Provide the [X, Y] coordinate of the cell's center where the given text is located.  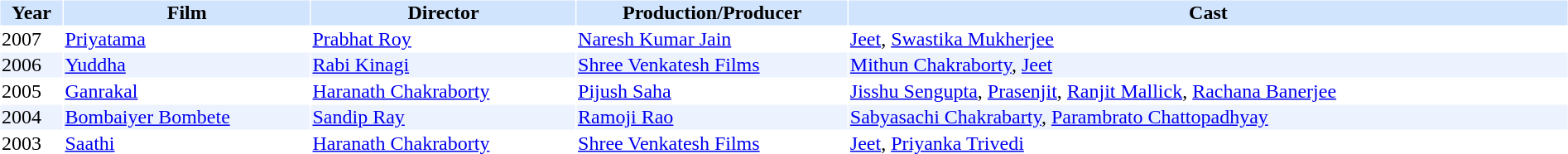
Ramoji Rao [712, 117]
Priyatama [187, 39]
Director [444, 12]
Pijush Saha [712, 91]
Haranath Chakraborty [444, 91]
Year [31, 12]
Film [187, 12]
Sabyasachi Chakrabarty, Parambrato Chattopadhyay [1208, 117]
2007 [31, 39]
Mithun Chakraborty, Jeet [1208, 65]
2004 [31, 117]
Shree Venkatesh Films [712, 65]
Sandip Ray [444, 117]
2006 [31, 65]
Production/Producer [712, 12]
Prabhat Roy [444, 39]
Rabi Kinagi [444, 65]
Ganrakal [187, 91]
Naresh Kumar Jain [712, 39]
Cast [1208, 12]
Bombaiyer Bombete [187, 117]
Jeet, Swastika Mukherjee [1208, 39]
2005 [31, 91]
Jisshu Sengupta, Prasenjit, Ranjit Mallick, Rachana Banerjee [1208, 91]
Yuddha [187, 65]
